For the text-containing cell, return its midpoint in [X, Y] coordinate format. 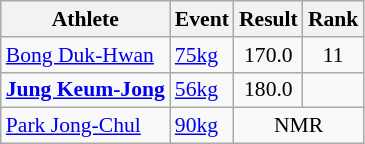
170.0 [268, 55]
180.0 [268, 90]
56kg [202, 90]
NMR [298, 126]
75kg [202, 55]
Park Jong-Chul [86, 126]
Bong Duk-Hwan [86, 55]
90kg [202, 126]
Rank [334, 19]
Result [268, 19]
11 [334, 55]
Jung Keum-Jong [86, 90]
Athlete [86, 19]
Event [202, 19]
